Return (X, Y) of the center of cell containing provided text 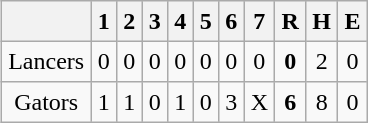
X (260, 102)
E (353, 21)
Lancers (46, 61)
H (322, 21)
8 (322, 102)
R (290, 21)
4 (180, 21)
5 (206, 21)
7 (260, 21)
Gators (46, 102)
